Return the (X, Y) coordinate for the center point of the cell that contains the specified text.  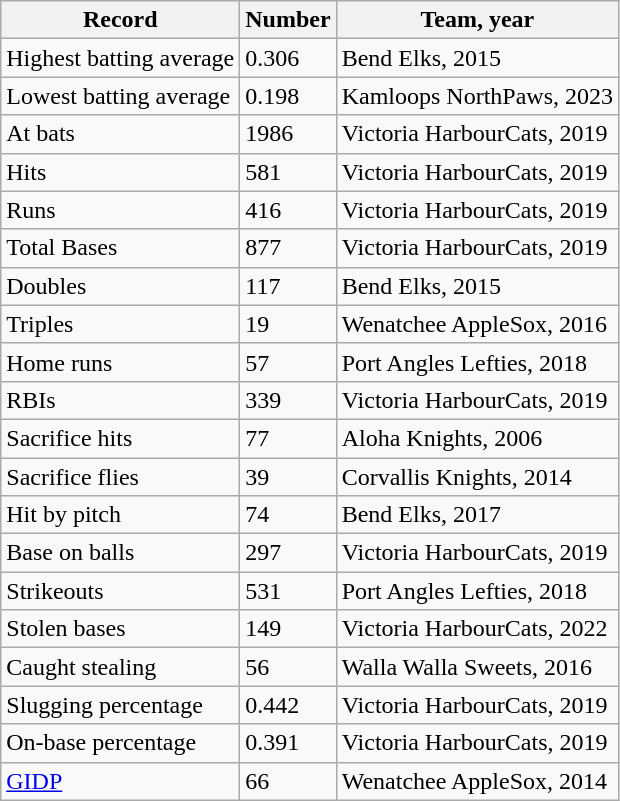
581 (288, 172)
Sacrifice flies (120, 477)
0.198 (288, 96)
Runs (120, 210)
Lowest batting average (120, 96)
Stolen bases (120, 629)
0.442 (288, 705)
Strikeouts (120, 591)
On-base percentage (120, 743)
Caught stealing (120, 667)
77 (288, 438)
57 (288, 362)
Wenatchee AppleSox, 2014 (477, 781)
Home runs (120, 362)
Triples (120, 324)
416 (288, 210)
Sacrifice hits (120, 438)
56 (288, 667)
Record (120, 20)
Hits (120, 172)
Hit by pitch (120, 515)
RBIs (120, 400)
339 (288, 400)
Doubles (120, 286)
66 (288, 781)
531 (288, 591)
0.306 (288, 58)
74 (288, 515)
0.391 (288, 743)
117 (288, 286)
GIDP (120, 781)
Total Bases (120, 248)
Bend Elks, 2017 (477, 515)
Number (288, 20)
297 (288, 553)
Slugging percentage (120, 705)
39 (288, 477)
149 (288, 629)
Base on balls (120, 553)
Aloha Knights, 2006 (477, 438)
Corvallis Knights, 2014 (477, 477)
877 (288, 248)
19 (288, 324)
Walla Walla Sweets, 2016 (477, 667)
1986 (288, 134)
Wenatchee AppleSox, 2016 (477, 324)
At bats (120, 134)
Kamloops NorthPaws, 2023 (477, 96)
Team, year (477, 20)
Highest batting average (120, 58)
Victoria HarbourCats, 2022 (477, 629)
